Find where the given text appears and provide that cell's center as (x, y) coordinate. 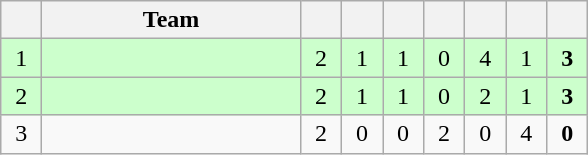
Team (172, 20)
